Scan for the cell matching the given text and deliver its (x, y) coordinate at center. 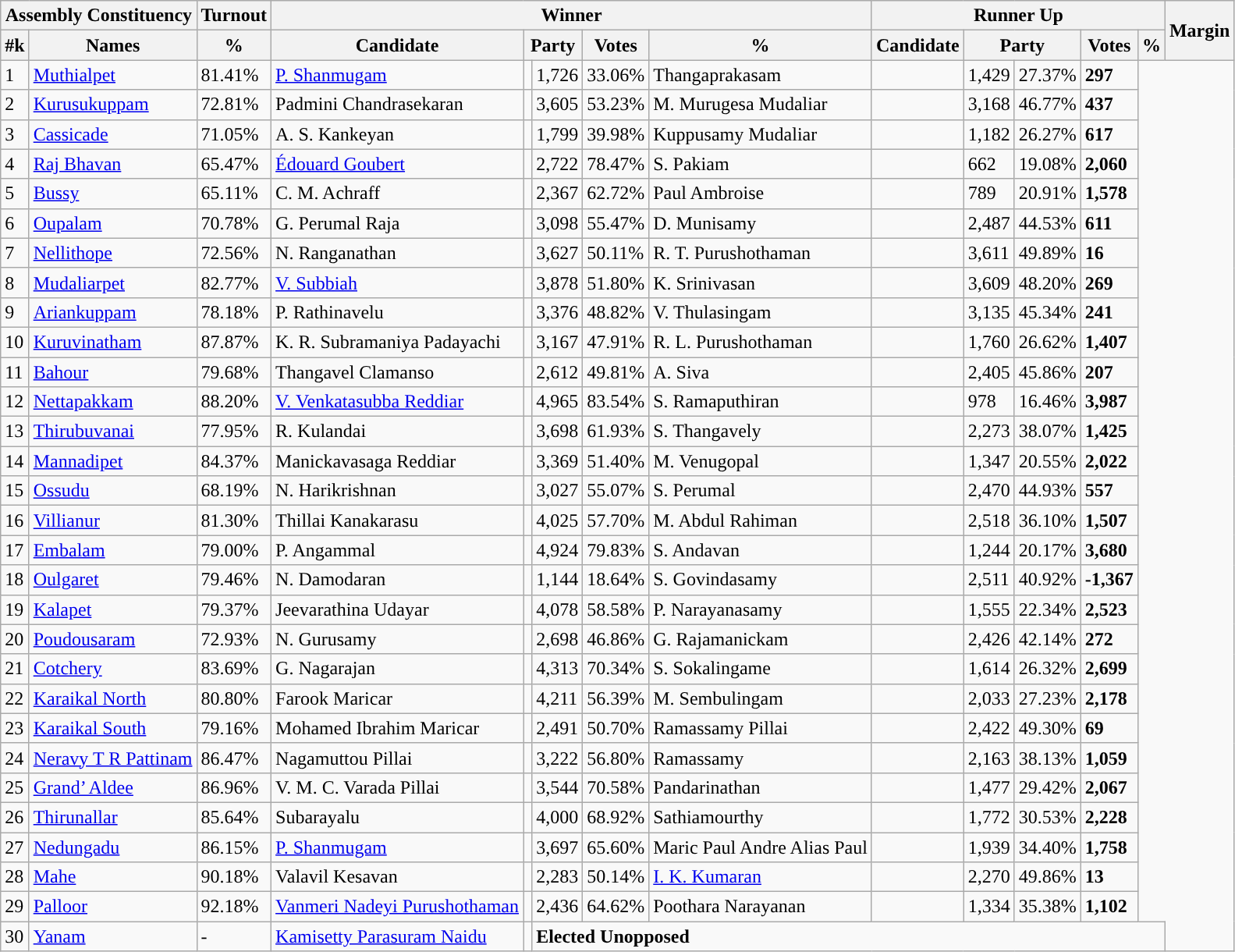
S. Ramaputhiran (761, 402)
83.69% (234, 669)
17 (15, 550)
20 (15, 639)
1,334 (989, 907)
2,487 (989, 223)
Bussy (112, 194)
S. Sokalingame (761, 669)
2,426 (989, 639)
Ariankuppam (112, 312)
69 (1109, 728)
19 (15, 609)
N. Gurusamy (398, 639)
23 (15, 728)
38.07% (1047, 432)
Subarayalu (398, 817)
3,222 (557, 758)
3,609 (989, 282)
Cotchery (112, 669)
50.14% (616, 877)
78.47% (616, 164)
Cassicade (112, 134)
27.23% (1047, 698)
M. Murugesa Mudaliar (761, 105)
Thirunallar (112, 817)
Oulgaret (112, 580)
2,228 (1109, 817)
Paul Ambroise (761, 194)
-1,367 (1109, 580)
48.20% (1047, 282)
82.77% (234, 282)
297 (1109, 75)
29.42% (1047, 787)
C. M. Achraff (398, 194)
26.27% (1047, 134)
Muthialpet (112, 75)
1,614 (989, 669)
2,405 (989, 372)
S. Perumal (761, 491)
49.86% (1047, 877)
R. T. Purushothaman (761, 253)
Karaikal South (112, 728)
2,022 (1109, 461)
2,518 (989, 520)
3,167 (557, 342)
1,760 (989, 342)
2,699 (1109, 669)
3,098 (557, 223)
1,425 (1109, 432)
611 (1109, 223)
N. Damodaran (398, 580)
1,347 (989, 461)
R. L. Purushothaman (761, 342)
86.47% (234, 758)
Assembly Constituency (98, 16)
Valavil Kesavan (398, 877)
Nedungadu (112, 847)
36.10% (1047, 520)
72.56% (234, 253)
42.14% (1047, 639)
86.15% (234, 847)
90.18% (234, 877)
3,680 (1109, 550)
Nagamuttou Pillai (398, 758)
617 (1109, 134)
10 (15, 342)
3,168 (989, 105)
11 (15, 372)
55.07% (616, 491)
2,470 (989, 491)
4,025 (557, 520)
G. Rajamanickam (761, 639)
M. Abdul Rahiman (761, 520)
G. Nagarajan (398, 669)
Kalapet (112, 609)
P. Angammal (398, 550)
Nettapakkam (112, 402)
1 (15, 75)
85.64% (234, 817)
70.78% (234, 223)
3,605 (557, 105)
Farook Maricar (398, 698)
2,436 (557, 907)
P. Narayanasamy (761, 609)
A. S. Kankeyan (398, 134)
6 (15, 223)
51.40% (616, 461)
2,722 (557, 164)
4,924 (557, 550)
8 (15, 282)
4,000 (557, 817)
Jeevarathina Udayar (398, 609)
61.93% (616, 432)
40.92% (1047, 580)
Kurusukuppam (112, 105)
3,697 (557, 847)
77.95% (234, 432)
3,878 (557, 282)
269 (1109, 282)
47.91% (616, 342)
3,987 (1109, 402)
Turnout (234, 16)
7 (15, 253)
70.34% (616, 669)
1,939 (989, 847)
2,698 (557, 639)
4 (15, 164)
78.18% (234, 312)
Palloor (112, 907)
30 (15, 936)
Kamisetty Parasuram Naidu (398, 936)
56.39% (616, 698)
50.70% (616, 728)
1,477 (989, 787)
4,313 (557, 669)
27 (15, 847)
2,163 (989, 758)
V. Thulasingam (761, 312)
978 (989, 402)
Villianur (112, 520)
2,523 (1109, 609)
1,429 (989, 75)
49.30% (1047, 728)
V. Venkatasubba Reddiar (398, 402)
K. Srinivasan (761, 282)
1,507 (1109, 520)
Mahe (112, 877)
Karaikal North (112, 698)
Yanam (112, 936)
64.62% (616, 907)
Padmini Chandrasekaran (398, 105)
Sathiamourthy (761, 817)
34.40% (1047, 847)
45.86% (1047, 372)
#k (15, 45)
49.81% (616, 372)
Manickavasaga Reddiar (398, 461)
V. Subbiah (398, 282)
51.80% (616, 282)
Mannadipet (112, 461)
D. Munisamy (761, 223)
Nellithope (112, 253)
1,182 (989, 134)
2,422 (989, 728)
662 (989, 164)
V. M. C. Varada Pillai (398, 787)
Ossudu (112, 491)
56.80% (616, 758)
3 (15, 134)
Kuruvinatham (112, 342)
20.55% (1047, 461)
Poothara Narayanan (761, 907)
22.34% (1047, 609)
1,726 (557, 75)
57.70% (616, 520)
Ramassamy (761, 758)
19.08% (1047, 164)
1,758 (1109, 847)
26.32% (1047, 669)
4,078 (557, 609)
2,067 (1109, 787)
2,270 (989, 877)
3,627 (557, 253)
53.23% (616, 105)
46.77% (1047, 105)
- (234, 936)
Maric Paul Andre Alias Paul (761, 847)
Names (112, 45)
62.72% (616, 194)
Mudaliarpet (112, 282)
1,102 (1109, 907)
21 (15, 669)
79.37% (234, 609)
33.06% (616, 75)
72.81% (234, 105)
72.93% (234, 639)
A. Siva (761, 372)
16.46% (1047, 402)
26 (15, 817)
2,511 (989, 580)
22 (15, 698)
1,555 (989, 609)
2 (15, 105)
24 (15, 758)
29 (15, 907)
2,060 (1109, 164)
I. K. Kumaran (761, 877)
79.68% (234, 372)
38.13% (1047, 758)
79.16% (234, 728)
68.92% (616, 817)
Ramassamy Pillai (761, 728)
58.58% (616, 609)
S. Pakiam (761, 164)
46.86% (616, 639)
4,965 (557, 402)
26.62% (1047, 342)
1,799 (557, 134)
Thangaprakasam (761, 75)
79.46% (234, 580)
18.64% (616, 580)
28 (15, 877)
2,033 (989, 698)
65.60% (616, 847)
1,578 (1109, 194)
14 (15, 461)
Kuppusamy Mudaliar (761, 134)
Thirubuvanai (112, 432)
2,367 (557, 194)
45.34% (1047, 312)
3,376 (557, 312)
Elected Unopposed (849, 936)
87.87% (234, 342)
2,178 (1109, 698)
241 (1109, 312)
81.41% (234, 75)
92.18% (234, 907)
M. Venugopal (761, 461)
Winner (572, 16)
M. Sembulingam (761, 698)
1,772 (989, 817)
79.00% (234, 550)
Oupalam (112, 223)
44.53% (1047, 223)
Bahour (112, 372)
48.82% (616, 312)
Édouard Goubert (398, 164)
44.93% (1047, 491)
3,698 (557, 432)
Grand’ Aldee (112, 787)
1,144 (557, 580)
3,611 (989, 253)
N. Harikrishnan (398, 491)
9 (15, 312)
2,491 (557, 728)
18 (15, 580)
P. Rathinavelu (398, 312)
R. Kulandai (398, 432)
437 (1109, 105)
557 (1109, 491)
3,027 (557, 491)
81.30% (234, 520)
Runner Up (1018, 16)
Pandarinathan (761, 787)
2,283 (557, 877)
39.98% (616, 134)
207 (1109, 372)
65.11% (234, 194)
30.53% (1047, 817)
2,612 (557, 372)
65.47% (234, 164)
2,273 (989, 432)
27.37% (1047, 75)
12 (15, 402)
Neravy T R Pattinam (112, 758)
4,211 (557, 698)
3,135 (989, 312)
789 (989, 194)
K. R. Subramaniya Padayachi (398, 342)
68.19% (234, 491)
S. Andavan (761, 550)
G. Perumal Raja (398, 223)
71.05% (234, 134)
70.58% (616, 787)
Raj Bhavan (112, 164)
49.89% (1047, 253)
Thangavel Clamanso (398, 372)
88.20% (234, 402)
79.83% (616, 550)
N. Ranganathan (398, 253)
3,369 (557, 461)
Margin (1199, 30)
20.91% (1047, 194)
20.17% (1047, 550)
272 (1109, 639)
83.54% (616, 402)
50.11% (616, 253)
Embalam (112, 550)
35.38% (1047, 907)
1,244 (989, 550)
1,059 (1109, 758)
84.37% (234, 461)
S. Govindasamy (761, 580)
80.80% (234, 698)
Vanmeri Nadeyi Purushothaman (398, 907)
25 (15, 787)
55.47% (616, 223)
Poudousaram (112, 639)
3,544 (557, 787)
15 (15, 491)
1,407 (1109, 342)
Mohamed Ibrahim Maricar (398, 728)
Thillai Kanakarasu (398, 520)
S. Thangavely (761, 432)
86.96% (234, 787)
5 (15, 194)
